From the cell containing the given text, extract its center point as (x, y) coordinate. 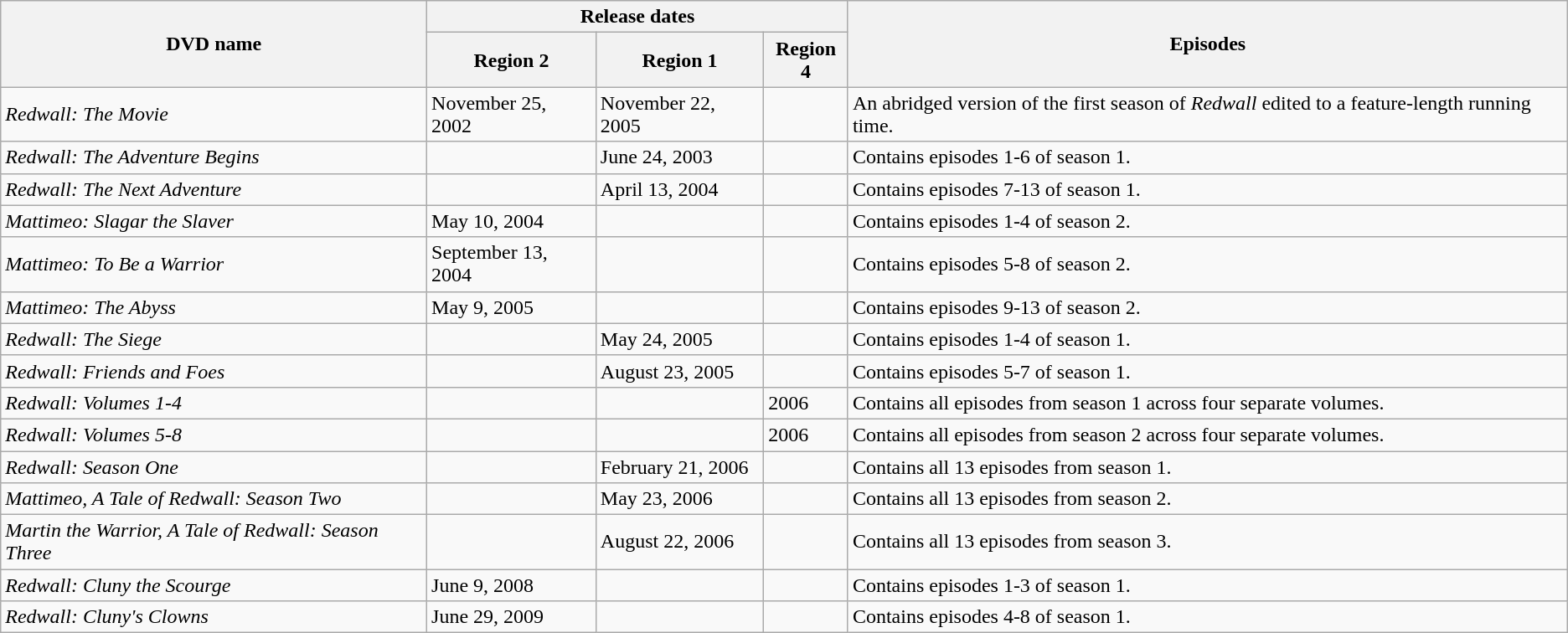
Martin the Warrior, A Tale of Redwall: Season Three (214, 543)
August 23, 2005 (679, 371)
Contains episodes 9-13 of season 2. (1208, 307)
Redwall: Volumes 1-4 (214, 403)
Redwall: Cluny the Scourge (214, 585)
Contains episodes 1-4 of season 1. (1208, 339)
Contains episodes 4-8 of season 1. (1208, 617)
An abridged version of the first season of Redwall edited to a feature-length running time. (1208, 114)
May 24, 2005 (679, 339)
Release dates (638, 17)
Mattimeo: The Abyss (214, 307)
May 10, 2004 (512, 221)
Region 2 (512, 60)
June 29, 2009 (512, 617)
May 9, 2005 (512, 307)
Redwall: Friends and Foes (214, 371)
September 13, 2004 (512, 265)
February 21, 2006 (679, 466)
Redwall: Season One (214, 466)
Contains episodes 1-3 of season 1. (1208, 585)
Redwall: The Siege (214, 339)
Redwall: Volumes 5-8 (214, 435)
Redwall: Cluny's Clowns (214, 617)
Redwall: The Next Adventure (214, 189)
Contains episodes 1-4 of season 2. (1208, 221)
April 13, 2004 (679, 189)
Contains all 13 episodes from season 1. (1208, 466)
Mattimeo: Slagar the Slaver (214, 221)
Contains all episodes from season 1 across four separate volumes. (1208, 403)
Contains all episodes from season 2 across four separate volumes. (1208, 435)
DVD name (214, 44)
June 9, 2008 (512, 585)
Region 4 (806, 60)
Contains all 13 episodes from season 3. (1208, 543)
Mattimeo: To Be a Warrior (214, 265)
Region 1 (679, 60)
Redwall: The Movie (214, 114)
Redwall: The Adventure Begins (214, 157)
Contains episodes 5-7 of season 1. (1208, 371)
Contains all 13 episodes from season 2. (1208, 499)
August 22, 2006 (679, 543)
June 24, 2003 (679, 157)
November 22, 2005 (679, 114)
May 23, 2006 (679, 499)
Mattimeo, A Tale of Redwall: Season Two (214, 499)
November 25, 2002 (512, 114)
Contains episodes 5-8 of season 2. (1208, 265)
Episodes (1208, 44)
Contains episodes 7-13 of season 1. (1208, 189)
Contains episodes 1-6 of season 1. (1208, 157)
